Locate the cell with the specified text and output its [X, Y] center coordinate. 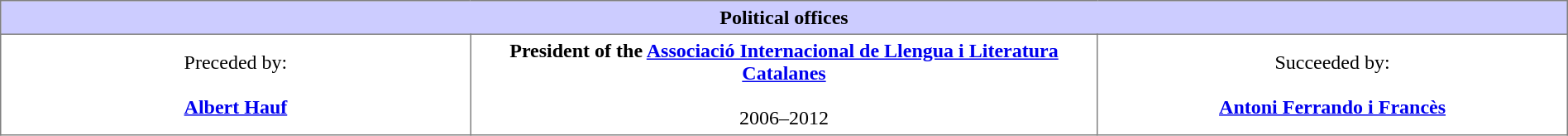
President of the Associació Internacional de Llengua i Literatura Catalanes2006–2012 [784, 85]
Preceded by:Albert Hauf [236, 85]
Political offices [784, 17]
Succeeded by:Antoni Ferrando i Francès [1332, 85]
